Provide the [X, Y] coordinate of the cell's center where the given text is located.  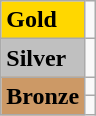
Silver [43, 58]
Gold [43, 20]
Bronze [43, 96]
